Find where the given text appears and provide that cell's center as [X, Y] coordinate. 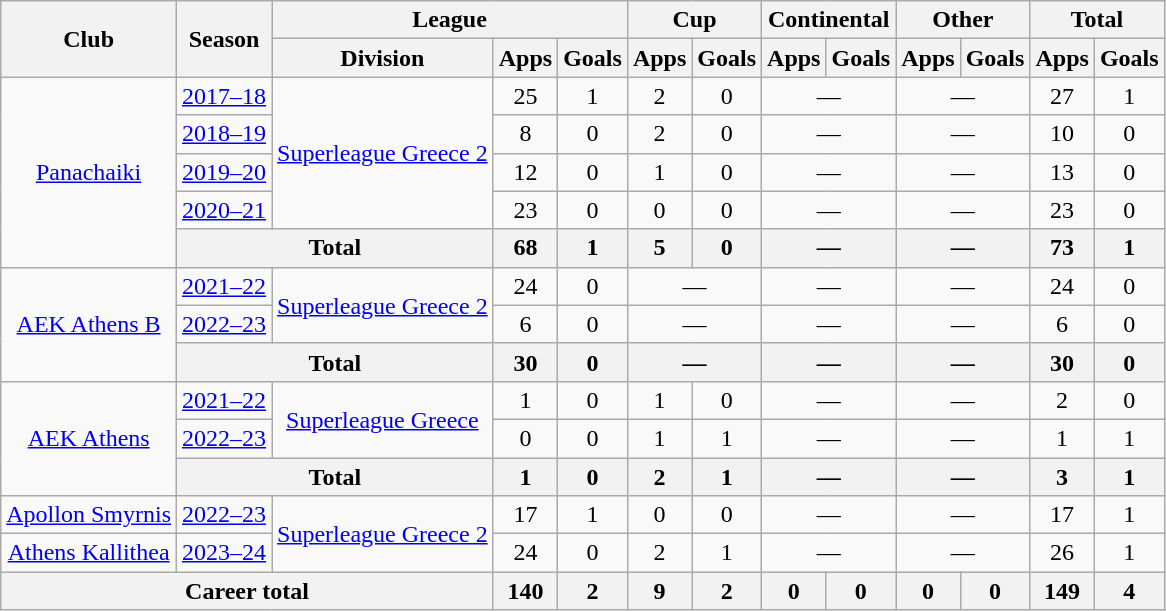
13 [1062, 172]
League [450, 20]
68 [525, 248]
12 [525, 172]
2018–19 [224, 134]
Club [89, 39]
2020–21 [224, 210]
Continental [829, 20]
5 [659, 248]
3 [1062, 477]
9 [659, 591]
Cup [694, 20]
AEK Athens [89, 438]
Athens Kallithea [89, 553]
8 [525, 134]
140 [525, 591]
10 [1062, 134]
2023–24 [224, 553]
Superleague Greece [383, 419]
25 [525, 96]
2019–20 [224, 172]
Apollon Smyrnis [89, 515]
AEK Athens B [89, 324]
2017–18 [224, 96]
149 [1062, 591]
Season [224, 39]
73 [1062, 248]
Career total [247, 591]
Other [963, 20]
26 [1062, 553]
Division [383, 58]
27 [1062, 96]
Panachaiki [89, 172]
4 [1129, 591]
